Pinpoint the cell where the given text exists, returning its [x, y] midpoint coordinate. 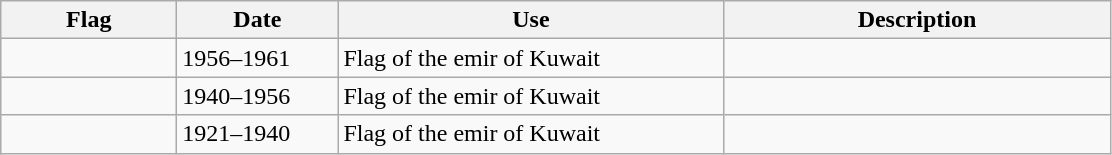
1940–1956 [258, 96]
1956–1961 [258, 58]
Use [531, 20]
1921–1940 [258, 134]
Description [917, 20]
Date [258, 20]
Flag [89, 20]
